Find where the given text appears and provide that cell's center as (x, y) coordinate. 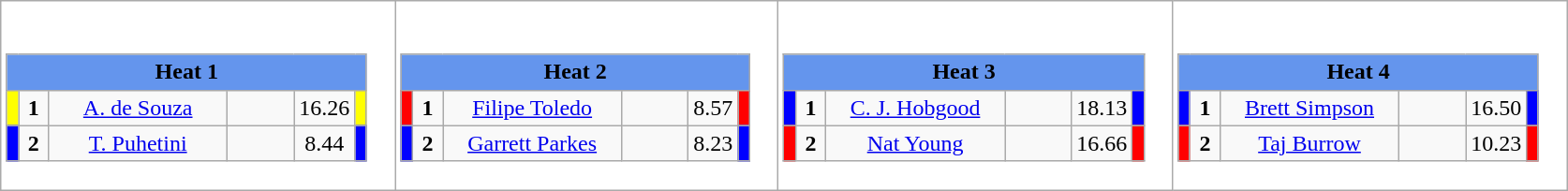
Heat 1 (186, 72)
Heat 4 (1358, 72)
Brett Simpson (1309, 108)
Heat 2 (575, 72)
Nat Young (916, 143)
Heat 3 1 C. J. Hobgood 18.13 2 Nat Young 16.66 (976, 95)
8.44 (324, 143)
Taj Burrow (1309, 143)
A. de Souza (139, 108)
16.66 (1102, 143)
Heat 4 1 Brett Simpson 16.50 2 Taj Burrow 10.23 (1369, 95)
Filipe Toledo (532, 108)
16.26 (324, 108)
C. J. Hobgood (916, 108)
Heat 1 1 A. de Souza 16.26 2 T. Puhetini 8.44 (199, 95)
8.23 (714, 143)
16.50 (1497, 108)
Heat 3 (964, 72)
Heat 2 1 Filipe Toledo 8.57 2 Garrett Parkes 8.23 (586, 95)
T. Puhetini (139, 143)
10.23 (1497, 143)
8.57 (714, 108)
18.13 (1102, 108)
Garrett Parkes (532, 143)
